Find where the given text appears and provide that cell's center as (X, Y) coordinate. 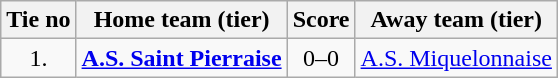
Tie no (38, 20)
Score (321, 20)
Away team (tier) (456, 20)
1. (38, 58)
Home team (tier) (182, 20)
A.S. Miquelonnaise (456, 58)
0–0 (321, 58)
A.S. Saint Pierraise (182, 58)
